Provide the [X, Y] coordinate of the cell's center where the given text is located.  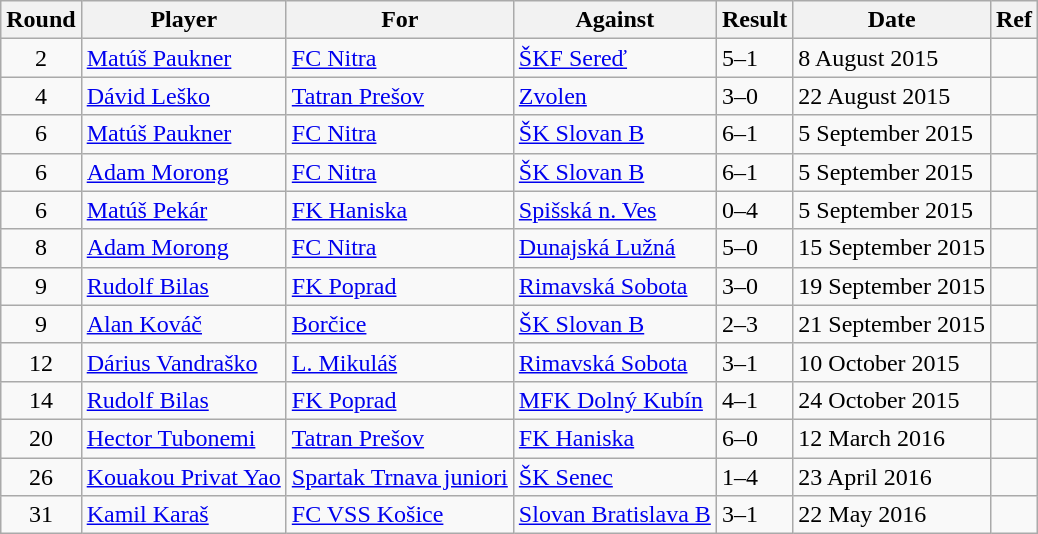
Matúš Pekár [184, 210]
10 October 2015 [892, 362]
Result [754, 20]
12 [41, 362]
Kamil Karaš [184, 515]
14 [41, 400]
MFK Dolný Kubín [614, 400]
8 [41, 248]
Round [41, 20]
Against [614, 20]
Ref [1014, 20]
22 August 2015 [892, 96]
26 [41, 477]
Alan Kováč [184, 324]
Dunajská Lužná [614, 248]
4 [41, 96]
5–0 [754, 248]
31 [41, 515]
8 August 2015 [892, 58]
21 September 2015 [892, 324]
4–1 [754, 400]
24 October 2015 [892, 400]
Date [892, 20]
6–0 [754, 438]
1–4 [754, 477]
20 [41, 438]
19 September 2015 [892, 286]
Dávid Leško [184, 96]
ŠKF Sereď [614, 58]
Spartak Trnava juniori [400, 477]
For [400, 20]
23 April 2016 [892, 477]
0–4 [754, 210]
Slovan Bratislava B [614, 515]
ŠK Senec [614, 477]
Hector Tubonemi [184, 438]
L. Mikuláš [400, 362]
Dárius Vandraško [184, 362]
FC VSS Košice [400, 515]
12 March 2016 [892, 438]
22 May 2016 [892, 515]
Kouakou Privat Yao [184, 477]
2 [41, 58]
Zvolen [614, 96]
15 September 2015 [892, 248]
Player [184, 20]
2–3 [754, 324]
Spišská n. Ves [614, 210]
5–1 [754, 58]
Borčice [400, 324]
